Search for the cell housing the specified text and yield its [X, Y] center coordinate. 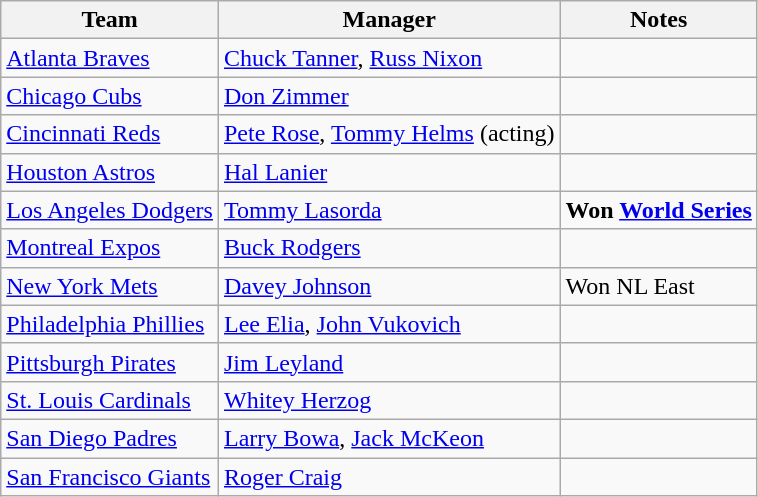
Montreal Expos [110, 248]
Jim Leyland [389, 362]
Manager [389, 20]
Larry Bowa, Jack McKeon [389, 438]
Whitey Herzog [389, 400]
Tommy Lasorda [389, 210]
New York Mets [110, 286]
St. Louis Cardinals [110, 400]
Atlanta Braves [110, 58]
Won NL East [658, 286]
Houston Astros [110, 172]
Cincinnati Reds [110, 134]
Chicago Cubs [110, 96]
Team [110, 20]
Pete Rose, Tommy Helms (acting) [389, 134]
Los Angeles Dodgers [110, 210]
Notes [658, 20]
Don Zimmer [389, 96]
Roger Craig [389, 477]
Hal Lanier [389, 172]
Pittsburgh Pirates [110, 362]
San Francisco Giants [110, 477]
Philadelphia Phillies [110, 324]
Davey Johnson [389, 286]
Won World Series [658, 210]
Buck Rodgers [389, 248]
Chuck Tanner, Russ Nixon [389, 58]
San Diego Padres [110, 438]
Lee Elia, John Vukovich [389, 324]
